Search for the cell housing the specified text and yield its [x, y] center coordinate. 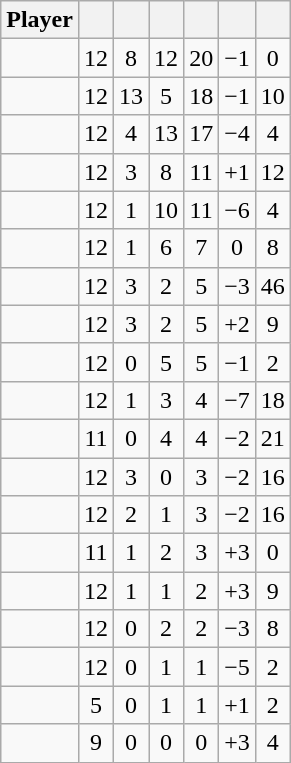
7 [202, 248]
+2 [238, 324]
−4 [238, 134]
−7 [238, 400]
20 [202, 58]
46 [272, 286]
−5 [238, 667]
17 [202, 134]
21 [272, 438]
Player [40, 20]
6 [166, 248]
−6 [238, 210]
